Find where the given text appears and provide that cell's center as (X, Y) coordinate. 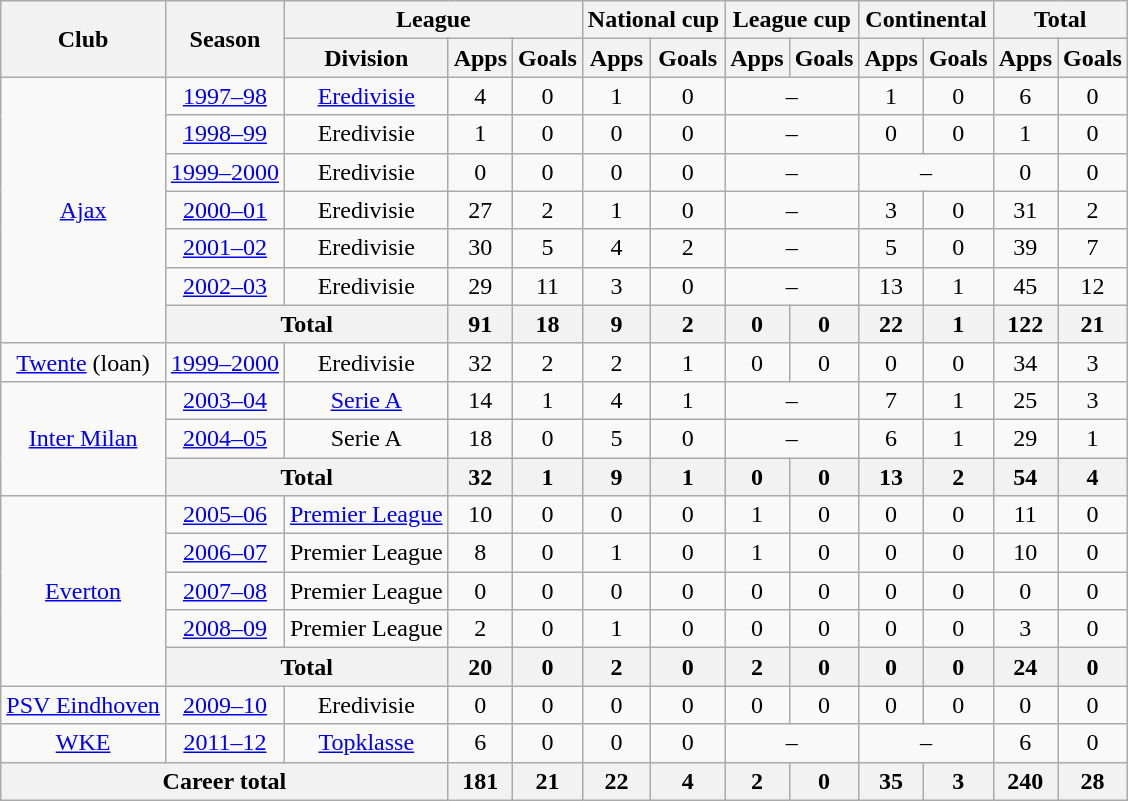
8 (480, 553)
Season (224, 39)
WKE (84, 743)
2007–08 (224, 591)
122 (1025, 324)
31 (1025, 210)
2008–09 (224, 629)
25 (1025, 400)
Division (366, 58)
2004–05 (224, 438)
28 (1093, 781)
39 (1025, 248)
20 (480, 667)
2009–10 (224, 705)
2003–04 (224, 400)
34 (1025, 362)
45 (1025, 286)
Continental (926, 20)
League cup (792, 20)
2002–03 (224, 286)
Career total (224, 781)
Club (84, 39)
National cup (653, 20)
Inter Milan (84, 438)
2011–12 (224, 743)
1997–98 (224, 96)
35 (891, 781)
14 (480, 400)
12 (1093, 286)
Topklasse (366, 743)
240 (1025, 781)
27 (480, 210)
1998–99 (224, 134)
181 (480, 781)
Twente (loan) (84, 362)
2006–07 (224, 553)
54 (1025, 477)
Ajax (84, 210)
2000–01 (224, 210)
League (433, 20)
Everton (84, 591)
91 (480, 324)
PSV Eindhoven (84, 705)
30 (480, 248)
24 (1025, 667)
2005–06 (224, 515)
2001–02 (224, 248)
